Output the (x, y) coordinate of the center of the cell containing the given text.  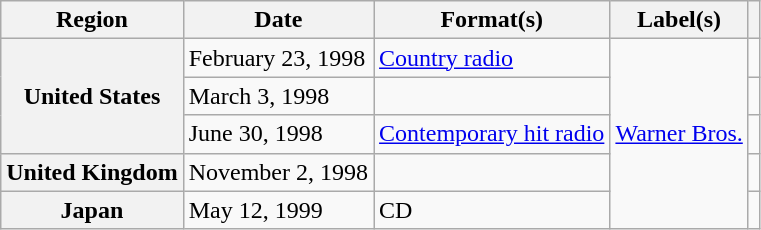
Format(s) (492, 20)
CD (492, 210)
Contemporary hit radio (492, 134)
February 23, 1998 (278, 58)
March 3, 1998 (278, 96)
United States (92, 96)
May 12, 1999 (278, 210)
Warner Bros. (679, 134)
Japan (92, 210)
Country radio (492, 58)
Region (92, 20)
Date (278, 20)
November 2, 1998 (278, 172)
Label(s) (679, 20)
June 30, 1998 (278, 134)
United Kingdom (92, 172)
